Determine the [x, y] coordinate at the center of the cell enclosing the given text.  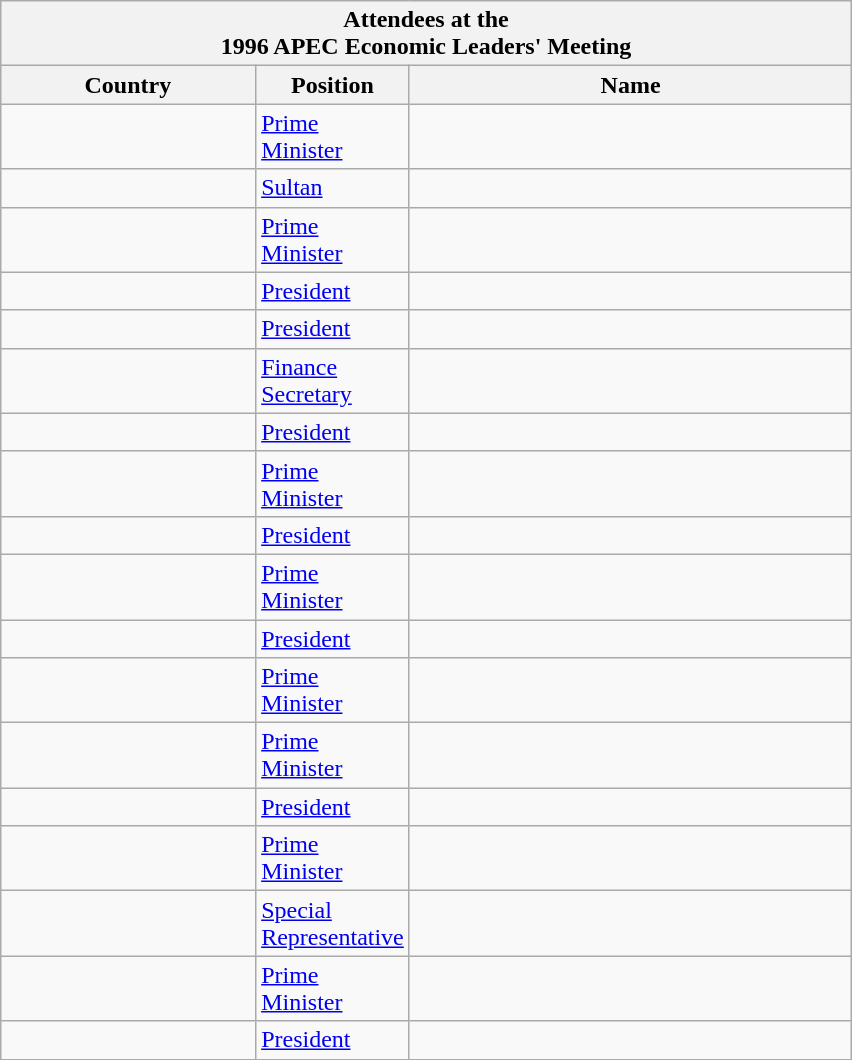
Attendees at the 1996 APEC Economic Leaders' Meeting [426, 34]
Position [333, 85]
Special Representative [333, 924]
Name [630, 85]
Finance Secretary [333, 380]
Country [128, 85]
Sultan [333, 188]
